Search for the cell housing the specified text and yield its [X, Y] center coordinate. 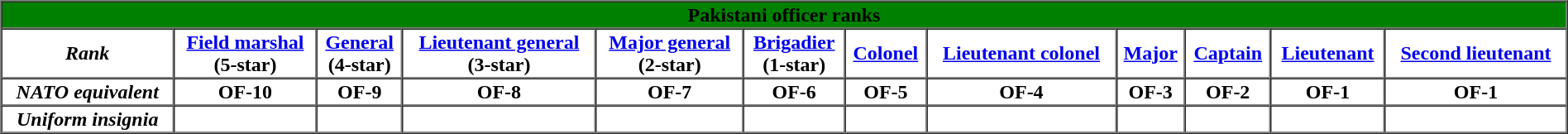
Lieutenant general(3-star) [500, 53]
Second lieutenant [1476, 53]
OF-10 [245, 91]
Lieutenant [1328, 53]
OF-4 [1021, 91]
Colonel [885, 53]
Uniform insignia [88, 119]
General(4-star) [360, 53]
Major general(2-star) [670, 53]
Pakistani officer ranks [784, 15]
Brigadier(1-star) [794, 53]
NATO equivalent [88, 91]
OF-6 [794, 91]
Lieutenant colonel [1021, 53]
Rank [88, 53]
OF-9 [360, 91]
OF-2 [1228, 91]
OF-8 [500, 91]
OF-3 [1151, 91]
Captain [1228, 53]
Major [1151, 53]
Field marshal(5-star) [245, 53]
OF-5 [885, 91]
OF-7 [670, 91]
